Search for the cell housing the specified text and yield its [x, y] center coordinate. 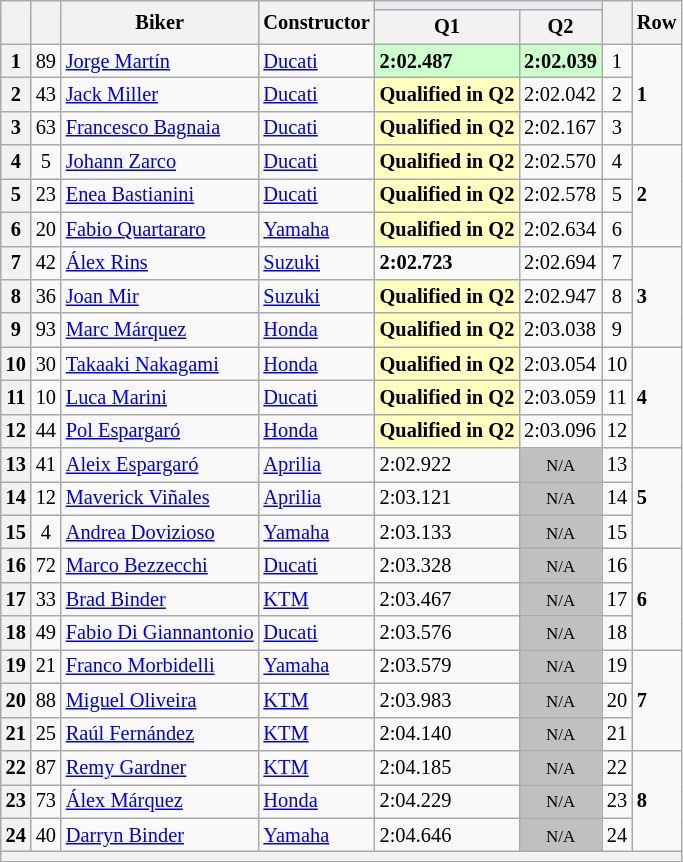
Brad Binder [160, 599]
Franco Morbidelli [160, 666]
2:03.576 [447, 633]
2:02.634 [560, 229]
Marc Márquez [160, 330]
Álex Márquez [160, 801]
Marco Bezzecchi [160, 565]
Remy Gardner [160, 767]
Andrea Dovizioso [160, 532]
Francesco Bagnaia [160, 128]
2:03.579 [447, 666]
Johann Zarco [160, 162]
2:03.059 [560, 397]
2:03.133 [447, 532]
Darryn Binder [160, 835]
Luca Marini [160, 397]
2:03.096 [560, 431]
Biker [160, 22]
72 [46, 565]
2:02.570 [560, 162]
Maverick Viñales [160, 498]
Q1 [447, 27]
2:04.229 [447, 801]
Row [656, 22]
87 [46, 767]
36 [46, 296]
25 [46, 734]
2:02.487 [447, 61]
2:02.922 [447, 465]
88 [46, 700]
Fabio Quartararo [160, 229]
Jorge Martín [160, 61]
Takaaki Nakagami [160, 364]
2:04.185 [447, 767]
Raúl Fernández [160, 734]
43 [46, 94]
Álex Rins [160, 263]
Q2 [560, 27]
89 [46, 61]
Pol Espargaró [160, 431]
2:03.054 [560, 364]
2:02.578 [560, 195]
63 [46, 128]
Jack Miller [160, 94]
44 [46, 431]
2:02.167 [560, 128]
2:02.694 [560, 263]
2:04.140 [447, 734]
93 [46, 330]
Joan Mir [160, 296]
41 [46, 465]
73 [46, 801]
2:04.646 [447, 835]
Enea Bastianini [160, 195]
2:03.467 [447, 599]
2:03.121 [447, 498]
40 [46, 835]
2:02.947 [560, 296]
2:02.042 [560, 94]
2:02.723 [447, 263]
2:03.038 [560, 330]
2:03.983 [447, 700]
30 [46, 364]
33 [46, 599]
2:03.328 [447, 565]
Constructor [317, 22]
2:02.039 [560, 61]
Aleix Espargaró [160, 465]
Miguel Oliveira [160, 700]
42 [46, 263]
49 [46, 633]
Fabio Di Giannantonio [160, 633]
